Detect which cell encompasses the target text, then output its (X, Y) center coordinate. 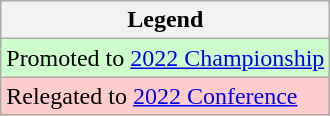
Legend (166, 20)
Relegated to 2022 Conference (166, 96)
Promoted to 2022 Championship (166, 58)
